Capture the cell that displays the provided text and extract its [x, y] central coordinate. 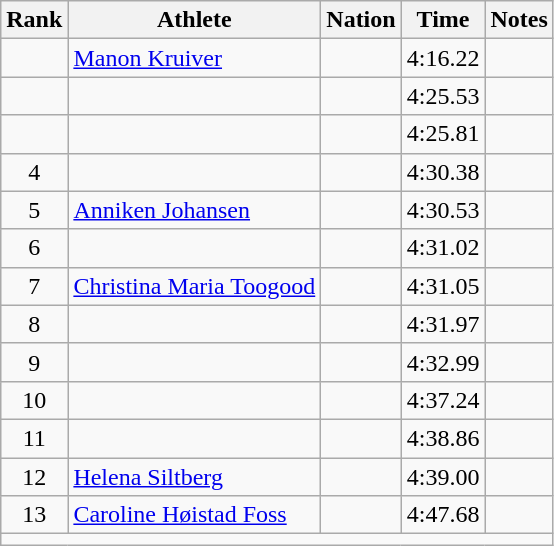
4:31.05 [443, 286]
6 [34, 248]
4:31.97 [443, 324]
11 [34, 438]
Notes [519, 20]
4:32.99 [443, 362]
8 [34, 324]
Rank [34, 20]
Nation [361, 20]
5 [34, 210]
4:38.86 [443, 438]
4 [34, 172]
4:31.02 [443, 248]
4:16.22 [443, 58]
4:25.53 [443, 96]
4:39.00 [443, 477]
4:30.53 [443, 210]
Helena Siltberg [194, 477]
9 [34, 362]
4:37.24 [443, 400]
12 [34, 477]
Caroline Høistad Foss [194, 515]
Manon Kruiver [194, 58]
7 [34, 286]
4:25.81 [443, 134]
Anniken Johansen [194, 210]
Time [443, 20]
4:47.68 [443, 515]
Christina Maria Toogood [194, 286]
Athlete [194, 20]
4:30.38 [443, 172]
13 [34, 515]
10 [34, 400]
